Extract the [X, Y] coordinate from the center of the cell holding the provided text.  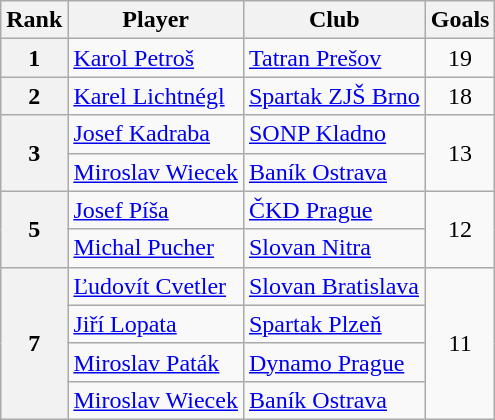
13 [460, 153]
Slovan Bratislava [334, 286]
2 [34, 96]
Josef Kadraba [156, 134]
11 [460, 343]
Rank [34, 20]
7 [34, 343]
19 [460, 58]
12 [460, 229]
5 [34, 229]
Tatran Prešov [334, 58]
3 [34, 153]
Jiří Lopata [156, 324]
SONP Kladno [334, 134]
Karel Lichtnégl [156, 96]
18 [460, 96]
1 [34, 58]
Player [156, 20]
Karol Petroš [156, 58]
Club [334, 20]
Ľudovít Cvetler [156, 286]
Miroslav Paták [156, 362]
Dynamo Prague [334, 362]
Spartak ZJŠ Brno [334, 96]
ČKD Prague [334, 210]
Slovan Nitra [334, 248]
Spartak Plzeň [334, 324]
Michal Pucher [156, 248]
Josef Píša [156, 210]
Goals [460, 20]
